Find where the given text appears and provide that cell's center as (X, Y) coordinate. 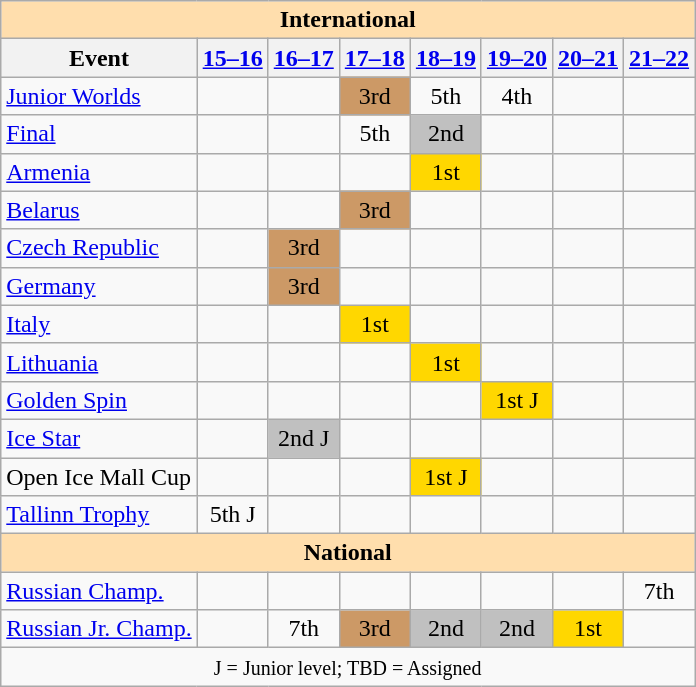
Golden Spin (99, 400)
5th J (232, 515)
National (348, 553)
Armenia (99, 172)
2nd J (304, 438)
20–21 (588, 58)
Germany (99, 286)
Tallinn Trophy (99, 515)
Russian Jr. Champ. (99, 629)
Junior Worlds (99, 96)
Open Ice Mall Cup (99, 477)
Lithuania (99, 362)
17–18 (374, 58)
21–22 (660, 58)
Italy (99, 324)
Russian Champ. (99, 591)
Final (99, 134)
Czech Republic (99, 248)
J = Junior level; TBD = Assigned (348, 667)
15–16 (232, 58)
4th (516, 96)
Event (99, 58)
International (348, 20)
19–20 (516, 58)
Belarus (99, 210)
16–17 (304, 58)
Ice Star (99, 438)
18–19 (446, 58)
